Return [x, y] of the center of cell containing provided text 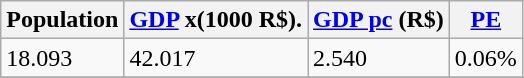
Population [62, 20]
18.093 [62, 58]
GDP x(1000 R$). [216, 20]
GDP pc (R$) [379, 20]
42.017 [216, 58]
PE [486, 20]
2.540 [379, 58]
0.06% [486, 58]
